Capture the cell that displays the provided text and extract its [X, Y] central coordinate. 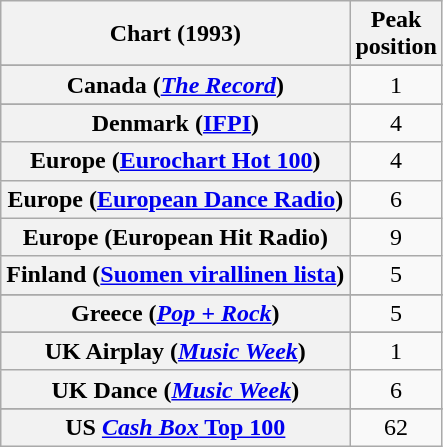
Europe (European Hit Radio) [176, 237]
Canada (The Record) [176, 85]
Europe (Eurochart Hot 100) [176, 161]
Chart (1993) [176, 34]
62 [396, 427]
Greece (Pop + Rock) [176, 313]
US Cash Box Top 100 [176, 427]
UK Dance (Music Week) [176, 389]
Denmark (IFPI) [176, 123]
Peakposition [396, 34]
Finland (Suomen virallinen lista) [176, 275]
Europe (European Dance Radio) [176, 199]
9 [396, 237]
UK Airplay (Music Week) [176, 351]
